Provide the (x, y) coordinate of the cell's center where the given text is located.  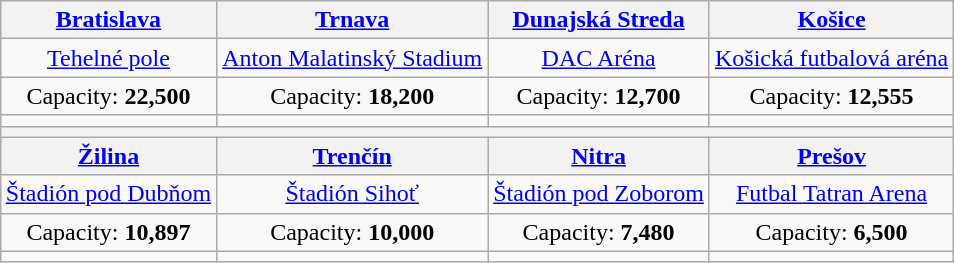
Košice (831, 20)
Trenčín (352, 156)
Žilina (108, 156)
Košická futbalová aréna (831, 58)
Anton Malatinský Stadium (352, 58)
Nitra (599, 156)
Capacity: 10,897 (108, 232)
Capacity: 6,500 (831, 232)
Štadión Sihoť (352, 194)
Futbal Tatran Arena (831, 194)
Štadión pod Zoborom (599, 194)
Capacity: 22,500 (108, 96)
Štadión pod Dubňom (108, 194)
Capacity: 18,200 (352, 96)
Capacity: 10,000 (352, 232)
Dunajská Streda (599, 20)
Prešov (831, 156)
Tehelné pole (108, 58)
DAC Aréna (599, 58)
Capacity: 12,555 (831, 96)
Capacity: 7,480 (599, 232)
Capacity: 12,700 (599, 96)
Trnava (352, 20)
Bratislava (108, 20)
